Locate the cell with the specified text and output its [x, y] center coordinate. 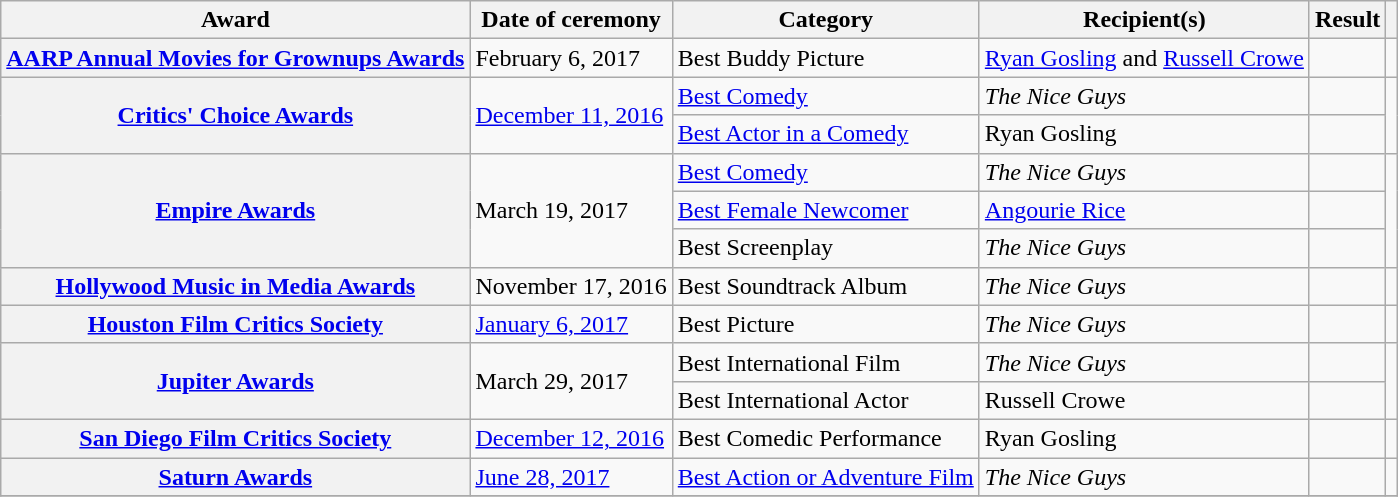
Saturn Awards [236, 477]
December 12, 2016 [571, 438]
Best International Film [826, 362]
Best Soundtrack Album [826, 286]
Result [1347, 20]
Jupiter Awards [236, 381]
Award [236, 20]
Angourie Rice [1144, 210]
Best Picture [826, 324]
March 29, 2017 [571, 381]
Best Comedic Performance [826, 438]
Best Buddy Picture [826, 58]
Hollywood Music in Media Awards [236, 286]
Best Action or Adventure Film [826, 477]
Russell Crowe [1144, 400]
Best Screenplay [826, 248]
Best International Actor [826, 400]
January 6, 2017 [571, 324]
Category [826, 20]
Ryan Gosling and Russell Crowe [1144, 58]
Date of ceremony [571, 20]
Empire Awards [236, 210]
Recipient(s) [1144, 20]
December 11, 2016 [571, 115]
February 6, 2017 [571, 58]
San Diego Film Critics Society [236, 438]
Houston Film Critics Society [236, 324]
Critics' Choice Awards [236, 115]
Best Female Newcomer [826, 210]
March 19, 2017 [571, 210]
June 28, 2017 [571, 477]
Best Actor in a Comedy [826, 134]
AARP Annual Movies for Grownups Awards [236, 58]
November 17, 2016 [571, 286]
